Determine the (X, Y) coordinate at the center of the cell enclosing the given text.  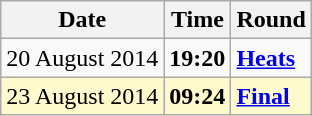
Date (82, 20)
Round (271, 20)
Heats (271, 58)
19:20 (198, 58)
Final (271, 96)
Time (198, 20)
20 August 2014 (82, 58)
23 August 2014 (82, 96)
09:24 (198, 96)
